Output the (X, Y) coordinate of the center of the cell containing the given text.  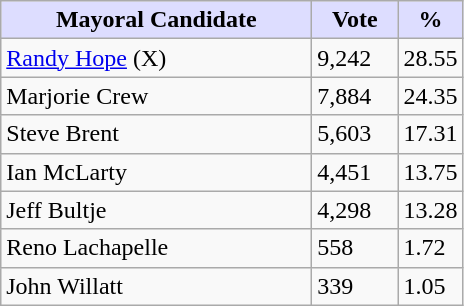
Vote (355, 20)
17.31 (430, 134)
9,242 (355, 58)
Marjorie Crew (156, 96)
558 (355, 248)
24.35 (430, 96)
7,884 (355, 96)
% (430, 20)
28.55 (430, 58)
Reno Lachapelle (156, 248)
4,298 (355, 210)
13.75 (430, 172)
339 (355, 286)
4,451 (355, 172)
1.05 (430, 286)
John Willatt (156, 286)
13.28 (430, 210)
Ian McLarty (156, 172)
Randy Hope (X) (156, 58)
Jeff Bultje (156, 210)
1.72 (430, 248)
Mayoral Candidate (156, 20)
Steve Brent (156, 134)
5,603 (355, 134)
